Return the (X, Y) coordinate for the center point of the cell that contains the specified text.  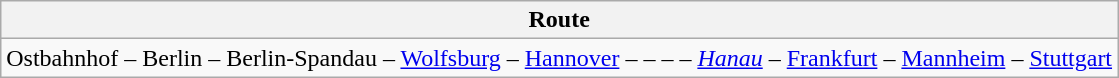
Route (560, 20)
Ostbahnhof – Berlin – Berlin-Spandau – Wolfsburg – Hannover – – – – Hanau – Frankfurt – Mannheim – Stuttgart (560, 58)
